From the cell containing the given text, extract its center point as [X, Y] coordinate. 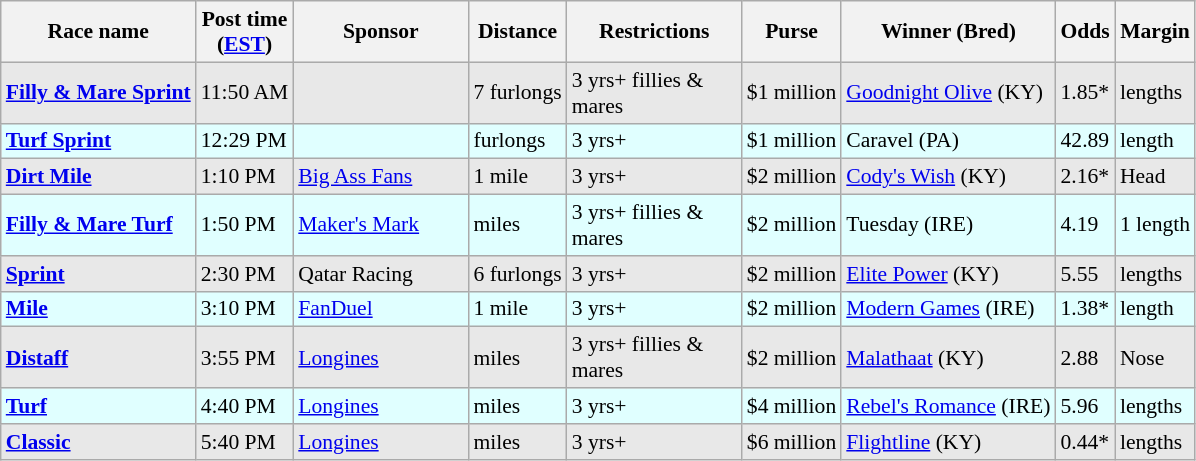
Goodnight Olive (KY) [948, 92]
Classic [98, 442]
6 furlongs [517, 274]
Odds [1086, 32]
Flightline (KY) [948, 442]
4.19 [1086, 226]
11:50 AM [245, 92]
FanDuel [380, 309]
3:55 PM [245, 358]
5.55 [1086, 274]
1:10 PM [245, 177]
Qatar Racing [380, 274]
Modern Games (IRE) [948, 309]
furlongs [517, 141]
Nose [1155, 358]
Turf [98, 406]
Margin [1155, 32]
Maker's Mark [380, 226]
Distaff [98, 358]
Race name [98, 32]
Purse [792, 32]
1.38* [1086, 309]
42.89 [1086, 141]
Distance [517, 32]
Winner (Bred) [948, 32]
Big Ass Fans [380, 177]
4:40 PM [245, 406]
2:30 PM [245, 274]
Restrictions [654, 32]
5:40 PM [245, 442]
3:10 PM [245, 309]
2.16* [1086, 177]
$6 million [792, 442]
5.96 [1086, 406]
12:29 PM [245, 141]
Dirt Mile [98, 177]
Tuesday (IRE) [948, 226]
Sprint [98, 274]
Mile [98, 309]
Post time (EST) [245, 32]
1 length [1155, 226]
2.88 [1086, 358]
7 furlongs [517, 92]
0.44* [1086, 442]
Filly & Mare Sprint [98, 92]
1:50 PM [245, 226]
Rebel's Romance (IRE) [948, 406]
Turf Sprint [98, 141]
Sponsor [380, 32]
Caravel (PA) [948, 141]
Elite Power (KY) [948, 274]
1.85* [1086, 92]
Filly & Mare Turf [98, 226]
Cody's Wish (KY) [948, 177]
$4 million [792, 406]
Malathaat (KY) [948, 358]
Head [1155, 177]
